Search for the cell housing the specified text and yield its (X, Y) center coordinate. 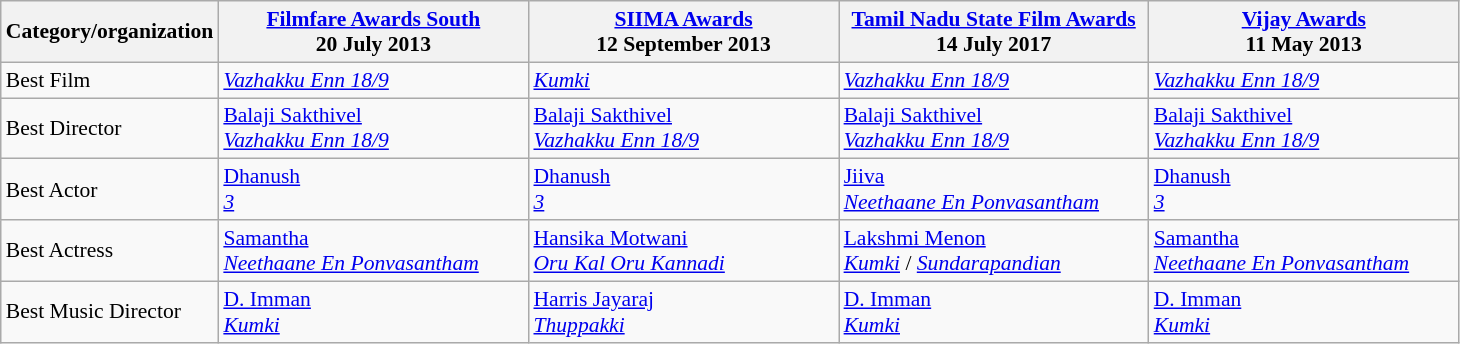
Lakshmi MenonKumki / Sundarapandian (994, 250)
Best Actress (110, 250)
Category/organization (110, 32)
Harris JayarajThuppakki (683, 312)
JiivaNeethaane En Ponvasantham (994, 190)
Best Actor (110, 190)
Best Director (110, 128)
Vijay Awards11 May 2013 (1304, 32)
Best Music Director (110, 312)
Best Film (110, 80)
Tamil Nadu State Film Awards14 July 2017 (994, 32)
Kumki (683, 80)
Filmfare Awards South20 July 2013 (373, 32)
SIIMA Awards12 September 2013 (683, 32)
Hansika MotwaniOru Kal Oru Kannadi (683, 250)
